Search for the cell housing the specified text and yield its [X, Y] center coordinate. 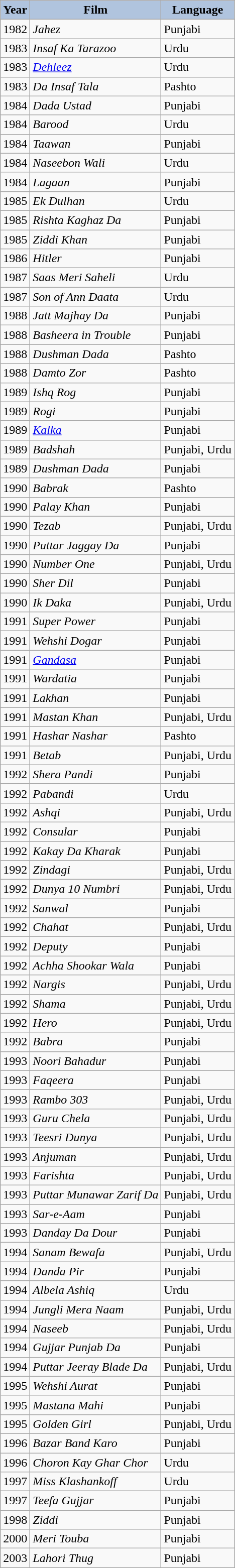
Kakay Da Kharak [95, 851]
Sanam Bewafa [95, 1252]
Ziddi [95, 1520]
Sher Dil [95, 583]
Palay Khan [95, 507]
Farishta [95, 1176]
Shama [95, 1004]
Naseebon Wali [95, 163]
Miss Klashankoff [95, 1482]
Nargis [95, 985]
2000 [15, 1539]
Insaf Ka Tarazoo [95, 48]
Lagaan [95, 182]
Betab [95, 755]
2003 [15, 1558]
Babrak [95, 488]
Lahori Thug [95, 1558]
Puttar Jaggay Da [95, 545]
Gandasa [95, 660]
Number One [95, 564]
Sar-e-Aam [95, 1214]
Ek Dulhan [95, 201]
Dada Ustad [95, 105]
Danda Pir [95, 1271]
Basheera in Trouble [95, 335]
Chahat [95, 927]
1998 [15, 1520]
Language [198, 10]
Hero [95, 1023]
Anjuman [95, 1156]
Naseeb [95, 1329]
Deputy [95, 946]
Babra [95, 1042]
Ziddi Khan [95, 239]
Meri Touba [95, 1539]
Guru Chela [95, 1118]
Ik Daka [95, 602]
Puttar Jeeray Blade Da [95, 1367]
Hitler [95, 259]
Kalka [95, 430]
Teesri Dunya [95, 1137]
Dunya 10 Numbri [95, 889]
Jahez [95, 29]
Year [15, 10]
Shera Pandi [95, 774]
Rambo 303 [95, 1099]
Sanwal [95, 908]
Pabandi [95, 793]
Choron Kay Ghar Chor [95, 1463]
Golden Girl [95, 1424]
Wehshi Dogar [95, 641]
Faqeera [95, 1080]
Danday Da Dour [95, 1233]
Puttar Munawar Zarif Da [95, 1195]
Barood [95, 125]
Mastana Mahi [95, 1405]
Gujjar Punjab Da [95, 1348]
Albela Ashiq [95, 1290]
Ashqi [95, 812]
1982 [15, 29]
Da Insaf Tala [95, 86]
Achha Shookar Wala [95, 966]
Mastan Khan [95, 717]
Rogi [95, 411]
Dehleez [95, 67]
Taawan [95, 144]
Jatt Majhay Da [95, 316]
Saas Meri Saheli [95, 278]
Film [95, 10]
Noori Bahadur [95, 1061]
Bazar Band Karo [95, 1443]
Damto Zor [95, 373]
Super Power [95, 622]
Teefa Gujjar [95, 1501]
Consular [95, 831]
Zindagi [95, 870]
Wardatia [95, 679]
Hashar Nashar [95, 736]
Rishta Kaghaz Da [95, 220]
1986 [15, 259]
Ishq Rog [95, 392]
Tezab [95, 526]
Son of Ann Daata [95, 297]
Jungli Mera Naam [95, 1309]
Wehshi Aurat [95, 1386]
Lakhan [95, 698]
Badshah [95, 449]
